Capture the cell that displays the provided text and extract its (x, y) central coordinate. 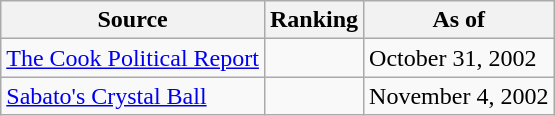
November 4, 2002 (459, 96)
Ranking (314, 20)
Sabato's Crystal Ball (133, 96)
Source (133, 20)
As of (459, 20)
October 31, 2002 (459, 58)
The Cook Political Report (133, 58)
